Capture the cell that displays the provided text and extract its (x, y) central coordinate. 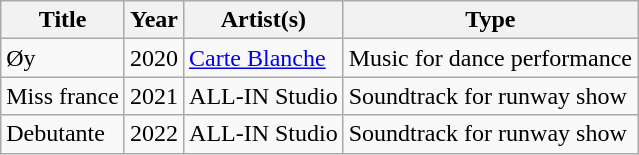
Debutante (63, 134)
Artist(s) (264, 20)
Carte Blanche (264, 58)
Miss france (63, 96)
2021 (154, 96)
2022 (154, 134)
Type (490, 20)
Music for dance performance (490, 58)
Title (63, 20)
Øy (63, 58)
Year (154, 20)
2020 (154, 58)
